Scan for the cell matching the given text and deliver its (X, Y) coordinate at center. 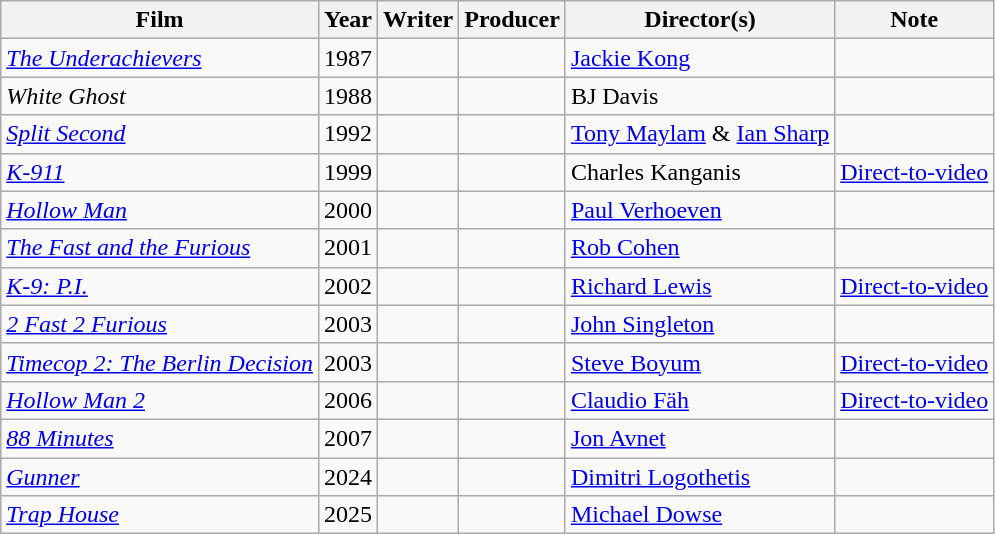
Film (160, 20)
2006 (348, 400)
Timecop 2: The Berlin Decision (160, 362)
BJ Davis (700, 96)
Rob Cohen (700, 248)
Michael Dowse (700, 515)
Dimitri Logothetis (700, 477)
2000 (348, 210)
2025 (348, 515)
Jon Avnet (700, 438)
Split Second (160, 134)
2001 (348, 248)
White Ghost (160, 96)
Hollow Man 2 (160, 400)
88 Minutes (160, 438)
Year (348, 20)
Steve Boyum (700, 362)
Tony Maylam & Ian Sharp (700, 134)
Writer (418, 20)
K-911 (160, 172)
John Singleton (700, 324)
1988 (348, 96)
The Underachievers (160, 58)
The Fast and the Furious (160, 248)
2024 (348, 477)
Claudio Fäh (700, 400)
2002 (348, 286)
2 Fast 2 Furious (160, 324)
Trap House (160, 515)
Paul Verhoeven (700, 210)
2007 (348, 438)
1999 (348, 172)
Director(s) (700, 20)
K-9: P.I. (160, 286)
1987 (348, 58)
Jackie Kong (700, 58)
Charles Kanganis (700, 172)
Gunner (160, 477)
Richard Lewis (700, 286)
1992 (348, 134)
Note (914, 20)
Hollow Man (160, 210)
Producer (512, 20)
